Search for the cell housing the specified text and yield its [x, y] center coordinate. 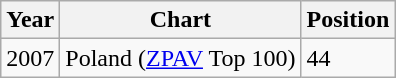
Position [348, 20]
2007 [30, 58]
Poland (ZPAV Top 100) [180, 58]
44 [348, 58]
Chart [180, 20]
Year [30, 20]
